Provide the [x, y] coordinate of the cell's center where the given text is located.  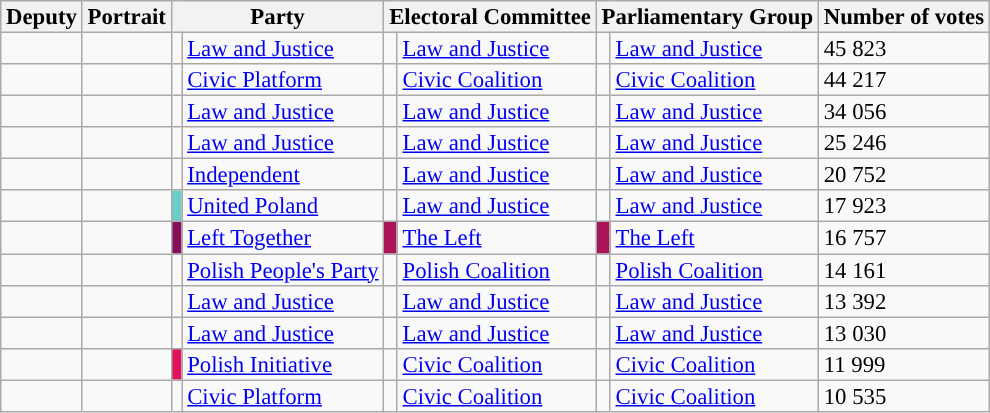
Deputy [42, 17]
Party [278, 17]
Polish Initiative [283, 364]
25 246 [904, 143]
11 999 [904, 364]
Number of votes [904, 17]
United Poland [283, 206]
14 161 [904, 270]
44 217 [904, 80]
Portrait [126, 17]
Polish People's Party [283, 270]
17 923 [904, 206]
34 056 [904, 112]
Parliamentary Group [707, 17]
20 752 [904, 175]
Left Together [283, 238]
10 535 [904, 396]
16 757 [904, 238]
Independent [283, 175]
Electoral Committee [490, 17]
13 392 [904, 301]
45 823 [904, 49]
13 030 [904, 333]
